Find where the given text appears and provide that cell's center as [x, y] coordinate. 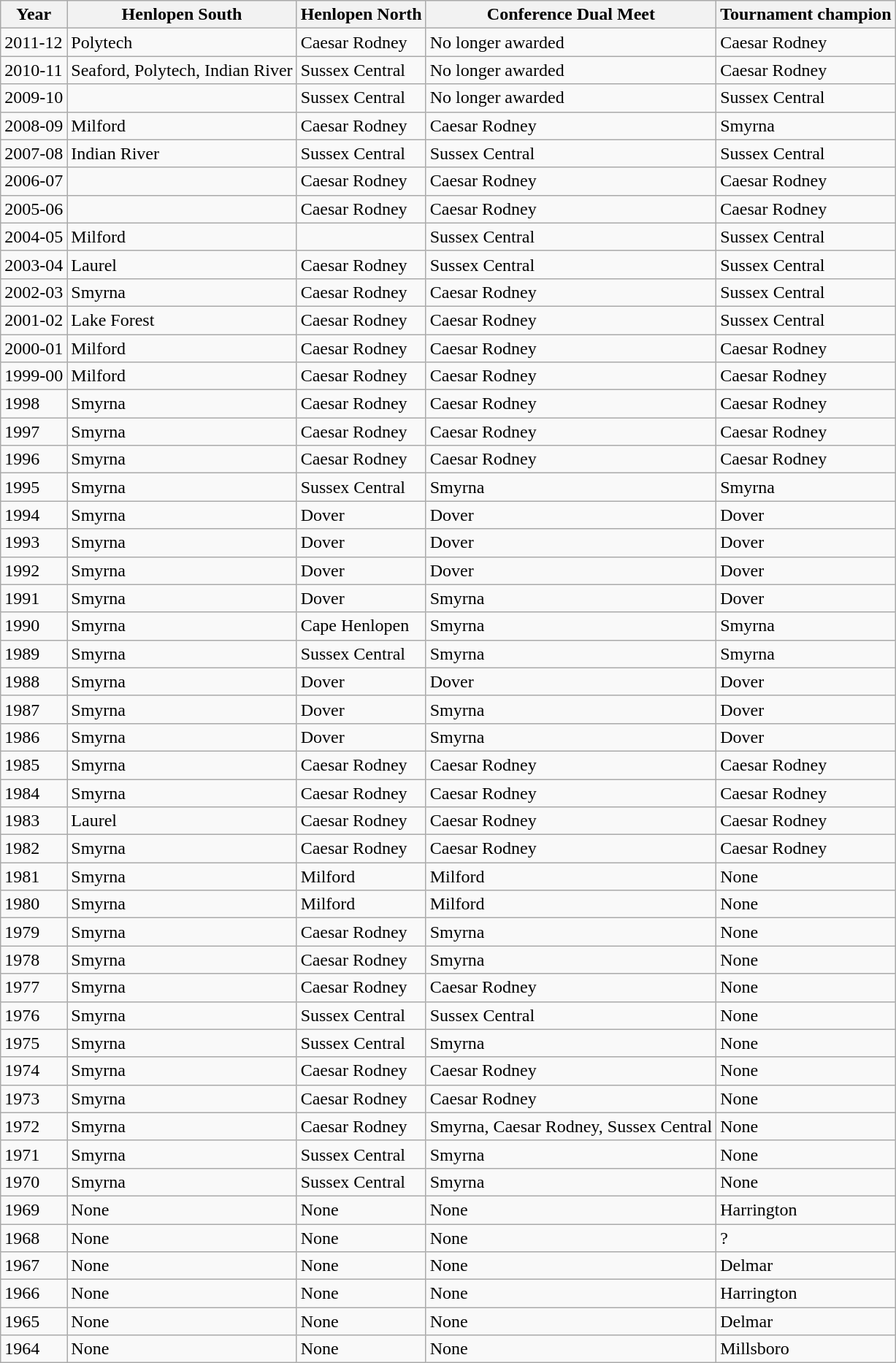
1983 [34, 821]
Conference Dual Meet [571, 15]
1969 [34, 1210]
1965 [34, 1321]
1971 [34, 1154]
? [806, 1238]
2009-10 [34, 98]
2008-09 [34, 126]
2004-05 [34, 237]
2003-04 [34, 264]
Indian River [182, 153]
2002-03 [34, 292]
2010-11 [34, 70]
Henlopen South [182, 15]
Millsboro [806, 1349]
1999-00 [34, 376]
1986 [34, 737]
2000-01 [34, 348]
1996 [34, 459]
1998 [34, 404]
1974 [34, 1071]
2011-12 [34, 42]
1994 [34, 515]
2001-02 [34, 320]
1979 [34, 932]
1988 [34, 681]
Smyrna, Caesar Rodney, Sussex Central [571, 1126]
1992 [34, 570]
1980 [34, 904]
Seaford, Polytech, Indian River [182, 70]
1984 [34, 793]
1991 [34, 598]
1997 [34, 432]
1973 [34, 1099]
1989 [34, 654]
1966 [34, 1294]
1982 [34, 849]
1968 [34, 1238]
1981 [34, 877]
1978 [34, 960]
1975 [34, 1043]
1977 [34, 988]
1990 [34, 626]
1993 [34, 543]
Tournament champion [806, 15]
1987 [34, 709]
2005-06 [34, 209]
1985 [34, 765]
1964 [34, 1349]
1976 [34, 1015]
1967 [34, 1266]
Cape Henlopen [361, 626]
2007-08 [34, 153]
Henlopen North [361, 15]
Year [34, 15]
1972 [34, 1126]
1995 [34, 487]
Lake Forest [182, 320]
Polytech [182, 42]
2006-07 [34, 181]
1970 [34, 1182]
